For the text-containing cell, return its midpoint in (X, Y) coordinate format. 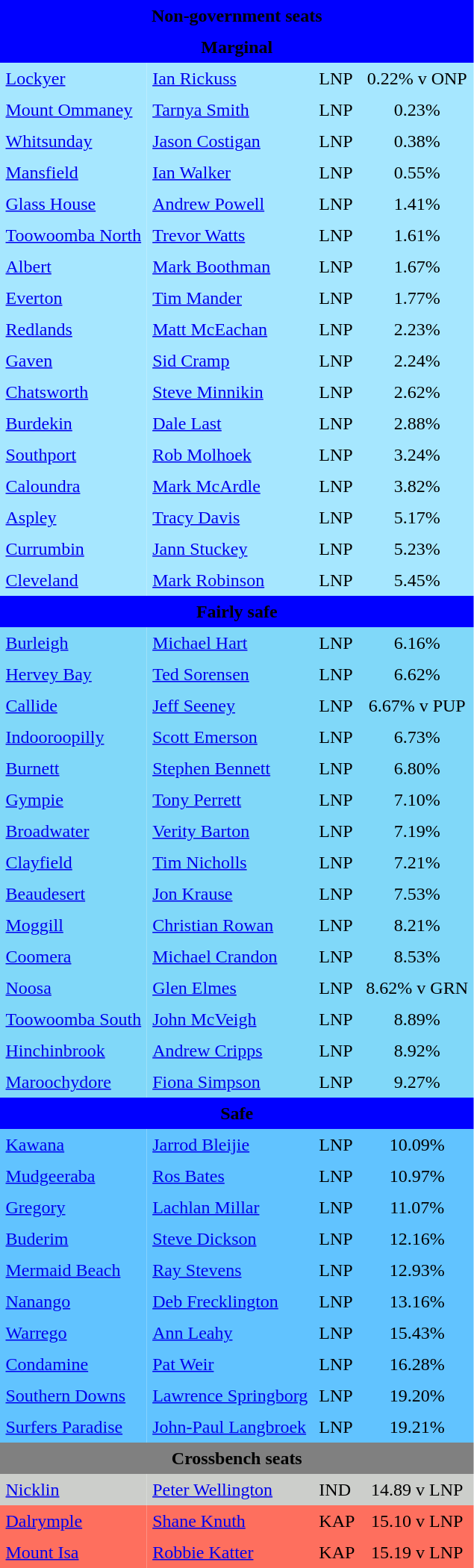
0.55% (417, 173)
Andrew Cripps (230, 1051)
Nanango (73, 1302)
6.80% (417, 769)
John McVeigh (230, 1020)
Christian Rowan (230, 926)
Fiona Simpson (230, 1083)
Jeff Seeney (230, 706)
Glass House (73, 205)
IND (337, 1490)
Maroochydore (73, 1083)
Hinchinbrook (73, 1051)
15.43% (417, 1334)
16.28% (417, 1365)
KAP (337, 1522)
Mark Boothman (230, 267)
8.21% (417, 926)
Burnett (73, 769)
11.07% (417, 1208)
Steve Minnikin (230, 393)
Pat Weir (230, 1365)
Toowoomba North (73, 236)
0.22% v ONP (417, 79)
1.67% (417, 267)
Southern Downs (73, 1396)
Ted Sorensen (230, 675)
Ian Rickuss (230, 79)
8.53% (417, 957)
Whitsunday (73, 142)
19.21% (417, 1428)
Mark McArdle (230, 487)
Cleveland (73, 581)
6.16% (417, 644)
Ann Leahy (230, 1334)
8.92% (417, 1051)
Redlands (73, 330)
Burleigh (73, 644)
12.16% (417, 1239)
Crossbench seats (237, 1459)
Warrego (73, 1334)
Southport (73, 455)
Surfers Paradise (73, 1428)
Jason Costigan (230, 142)
19.20% (417, 1396)
Tarnya Smith (230, 111)
Deb Frecklington (230, 1302)
10.97% (417, 1177)
Michael Crandon (230, 957)
Mansfield (73, 173)
Burdekin (73, 424)
Gympie (73, 800)
Matt McEachan (230, 330)
Dalrymple (73, 1522)
Mount Ommaney (73, 111)
John-Paul Langbroek (230, 1428)
Aspley (73, 518)
2.88% (417, 424)
2.24% (417, 361)
12.93% (417, 1271)
Peter Wellington (230, 1490)
Nicklin (73, 1490)
Non-government seats (237, 16)
7.21% (417, 863)
Lockyer (73, 79)
6.73% (417, 738)
Currumbin (73, 550)
Broadwater (73, 832)
Trevor Watts (230, 236)
1.61% (417, 236)
Glen Elmes (230, 989)
Fairly safe (237, 612)
Moggill (73, 926)
Ian Walker (230, 173)
Steve Dickson (230, 1239)
Jarrod Bleijie (230, 1145)
Scott Emerson (230, 738)
Ros Bates (230, 1177)
Tim Mander (230, 299)
Tony Perrett (230, 800)
9.27% (417, 1083)
Mermaid Beach (73, 1271)
Shane Knuth (230, 1522)
Stephen Bennett (230, 769)
Noosa (73, 989)
Rob Molhoek (230, 455)
Marginal (237, 48)
Lachlan Millar (230, 1208)
Toowoomba South (73, 1020)
Hervey Bay (73, 675)
Gaven (73, 361)
Ray Stevens (230, 1271)
Clayfield (73, 863)
Everton (73, 299)
2.23% (417, 330)
0.23% (417, 111)
6.62% (417, 675)
Tracy Davis (230, 518)
Andrew Powell (230, 205)
Callide (73, 706)
Buderim (73, 1239)
0.38% (417, 142)
7.53% (417, 895)
10.09% (417, 1145)
5.45% (417, 581)
14.89 v LNP (417, 1490)
5.17% (417, 518)
2.62% (417, 393)
Jann Stuckey (230, 550)
1.41% (417, 205)
Mark Robinson (230, 581)
13.16% (417, 1302)
Safe (237, 1114)
Michael Hart (230, 644)
Caloundra (73, 487)
Sid Cramp (230, 361)
8.89% (417, 1020)
Verity Barton (230, 832)
Lawrence Springborg (230, 1396)
7.19% (417, 832)
1.77% (417, 299)
Indooroopilly (73, 738)
15.10 v LNP (417, 1522)
5.23% (417, 550)
Condamine (73, 1365)
Mudgeeraba (73, 1177)
Jon Krause (230, 895)
Coomera (73, 957)
Chatsworth (73, 393)
3.82% (417, 487)
6.67% v PUP (417, 706)
7.10% (417, 800)
8.62% v GRN (417, 989)
Kawana (73, 1145)
3.24% (417, 455)
Dale Last (230, 424)
Beaudesert (73, 895)
Albert (73, 267)
Tim Nicholls (230, 863)
Gregory (73, 1208)
